Search for the cell housing the specified text and yield its (X, Y) center coordinate. 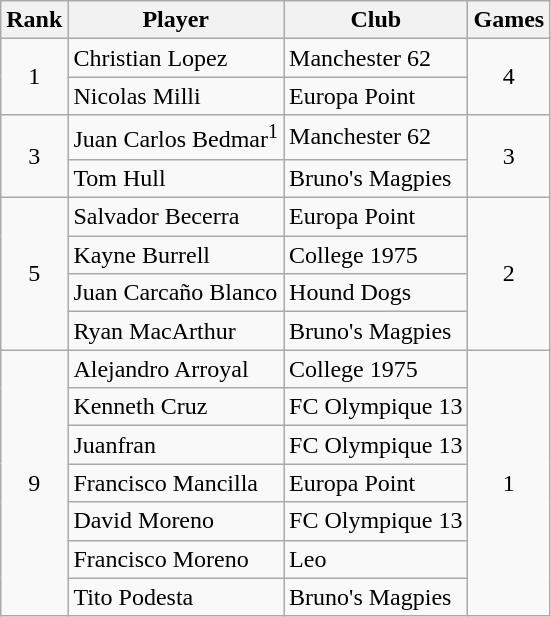
Hound Dogs (376, 293)
Player (176, 20)
Juanfran (176, 445)
Salvador Becerra (176, 217)
Christian Lopez (176, 58)
Leo (376, 559)
Kenneth Cruz (176, 407)
Rank (34, 20)
4 (509, 77)
Alejandro Arroyal (176, 369)
Club (376, 20)
9 (34, 483)
Francisco Mancilla (176, 483)
David Moreno (176, 521)
Tito Podesta (176, 597)
Nicolas Milli (176, 96)
Juan Carlos Bedmar1 (176, 138)
Juan Carcaño Blanco (176, 293)
2 (509, 274)
Ryan MacArthur (176, 331)
5 (34, 274)
Games (509, 20)
Francisco Moreno (176, 559)
Kayne Burrell (176, 255)
Tom Hull (176, 178)
